Find where the given text appears and provide that cell's center as (X, Y) coordinate. 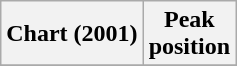
Peakposition (189, 34)
Chart (2001) (72, 34)
